Scan for the cell matching the given text and deliver its (X, Y) coordinate at center. 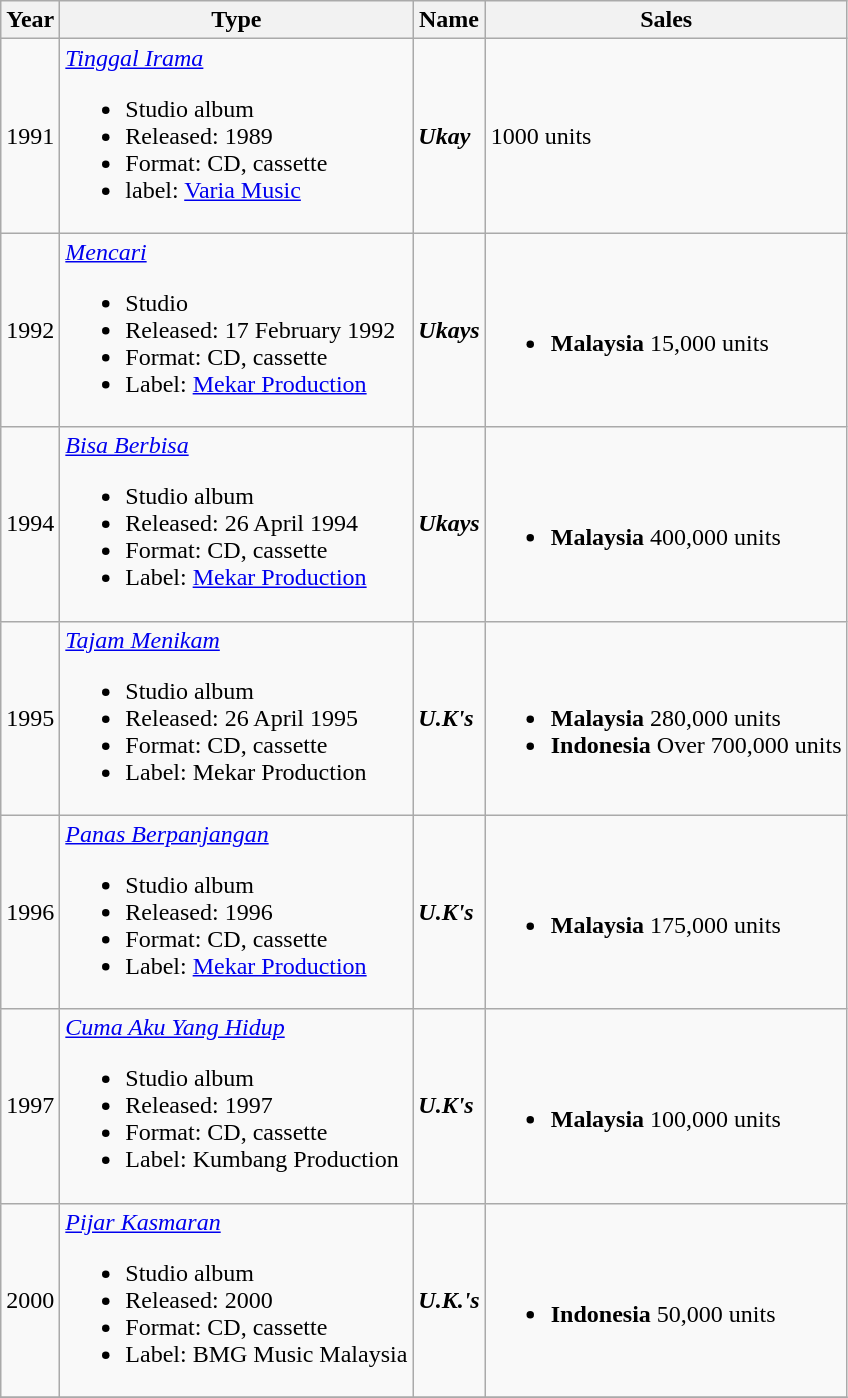
Ukay (449, 136)
Indonesia 50,000 units (666, 1300)
MencariStudioReleased: 17 February 1992Format: CD, cassetteLabel: Mekar Production (236, 330)
Cuma Aku Yang HidupStudio albumReleased: 1997Format: CD, cassetteLabel: Kumbang Production (236, 1106)
Tinggal IramaStudio albumReleased: 1989Format: CD, cassettelabel: Varia Music (236, 136)
Malaysia 400,000 units (666, 524)
1994 (30, 524)
Malaysia 175,000 units (666, 912)
Sales (666, 20)
2000 (30, 1300)
1996 (30, 912)
Bisa BerbisaStudio albumReleased: 26 April 1994Format: CD, cassetteLabel: Mekar Production (236, 524)
Year (30, 20)
1995 (30, 718)
Name (449, 20)
1000 units (666, 136)
1992 (30, 330)
U.K.'s (449, 1300)
Malaysia 15,000 units (666, 330)
1991 (30, 136)
Malaysia 280,000 unitsIndonesia Over 700,000 units (666, 718)
Panas BerpanjanganStudio albumReleased: 1996Format: CD, cassetteLabel: Mekar Production (236, 912)
Pijar KasmaranStudio albumReleased: 2000Format: CD, cassetteLabel: BMG Music Malaysia (236, 1300)
Malaysia 100,000 units (666, 1106)
Type (236, 20)
Tajam MenikamStudio albumReleased: 26 April 1995Format: CD, cassetteLabel: Mekar Production (236, 718)
1997 (30, 1106)
